For the text-containing cell, return its midpoint in [X, Y] coordinate format. 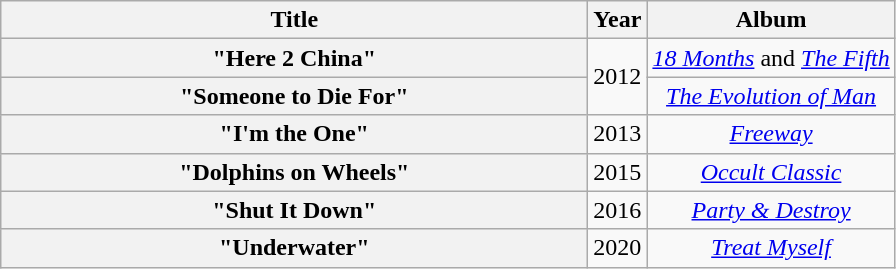
"Underwater" [294, 248]
"Shut It Down" [294, 210]
2012 [618, 77]
2016 [618, 210]
"Someone to Die For" [294, 96]
2015 [618, 172]
Treat Myself [771, 248]
18 Months and The Fifth [771, 58]
Title [294, 20]
Party & Destroy [771, 210]
2020 [618, 248]
The Evolution of Man [771, 96]
"Dolphins on Wheels" [294, 172]
Freeway [771, 134]
Album [771, 20]
"Here 2 China" [294, 58]
Year [618, 20]
2013 [618, 134]
"I'm the One" [294, 134]
Occult Classic [771, 172]
